From the cell containing the given text, extract its center point as (X, Y) coordinate. 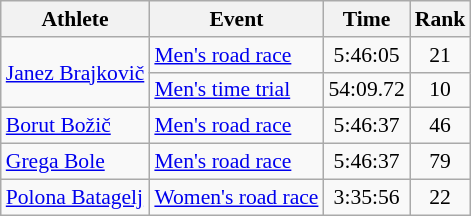
46 (440, 126)
79 (440, 162)
Event (236, 19)
22 (440, 197)
Athlete (76, 19)
Time (366, 19)
Men's time trial (236, 90)
Janez Brajkovič (76, 72)
Borut Božič (76, 126)
Polona Batagelj (76, 197)
21 (440, 55)
Rank (440, 19)
54:09.72 (366, 90)
5:46:05 (366, 55)
Grega Bole (76, 162)
3:35:56 (366, 197)
10 (440, 90)
Women's road race (236, 197)
